From the cell containing the given text, extract its center point as (X, Y) coordinate. 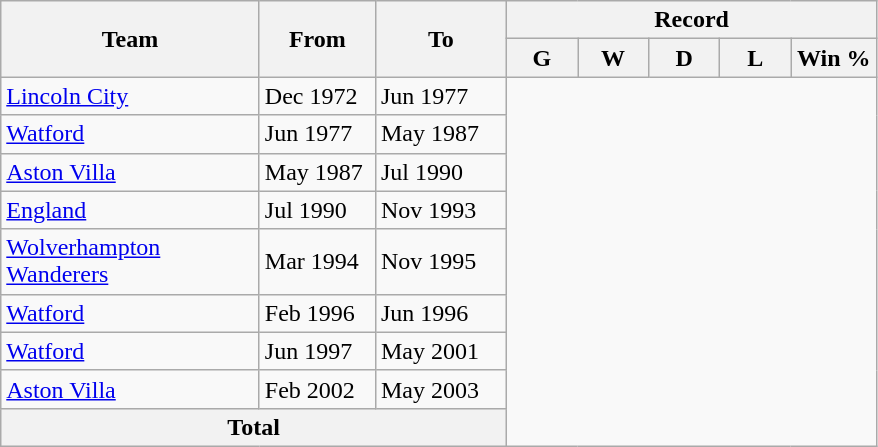
Record (691, 20)
Feb 1996 (317, 313)
Feb 2002 (317, 389)
Total (254, 427)
England (130, 210)
Dec 1972 (317, 96)
To (440, 39)
Lincoln City (130, 96)
Jun 1997 (317, 351)
Win % (834, 58)
May 2001 (440, 351)
L (756, 58)
Nov 1995 (440, 262)
D (684, 58)
May 2003 (440, 389)
Team (130, 39)
Jun 1996 (440, 313)
G (542, 58)
Mar 1994 (317, 262)
Wolverhampton Wanderers (130, 262)
W (614, 58)
From (317, 39)
Nov 1993 (440, 210)
